Return the (x, y) coordinate for the center point of the cell that contains the specified text.  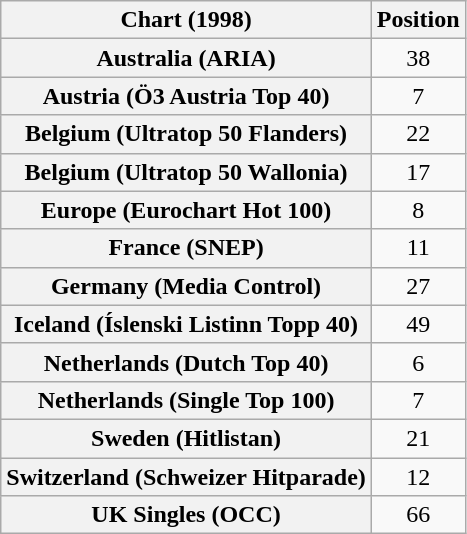
Switzerland (Schweizer Hitparade) (186, 477)
Iceland (Íslenski Listinn Topp 40) (186, 324)
Netherlands (Dutch Top 40) (186, 362)
Australia (ARIA) (186, 58)
8 (418, 210)
21 (418, 438)
12 (418, 477)
38 (418, 58)
27 (418, 286)
Netherlands (Single Top 100) (186, 400)
17 (418, 172)
22 (418, 134)
Germany (Media Control) (186, 286)
Austria (Ö3 Austria Top 40) (186, 96)
Belgium (Ultratop 50 Wallonia) (186, 172)
6 (418, 362)
Chart (1998) (186, 20)
66 (418, 515)
UK Singles (OCC) (186, 515)
49 (418, 324)
Sweden (Hitlistan) (186, 438)
Position (418, 20)
Europe (Eurochart Hot 100) (186, 210)
Belgium (Ultratop 50 Flanders) (186, 134)
11 (418, 248)
France (SNEP) (186, 248)
